Return the [x, y] coordinate for the center point of the cell that contains the specified text.  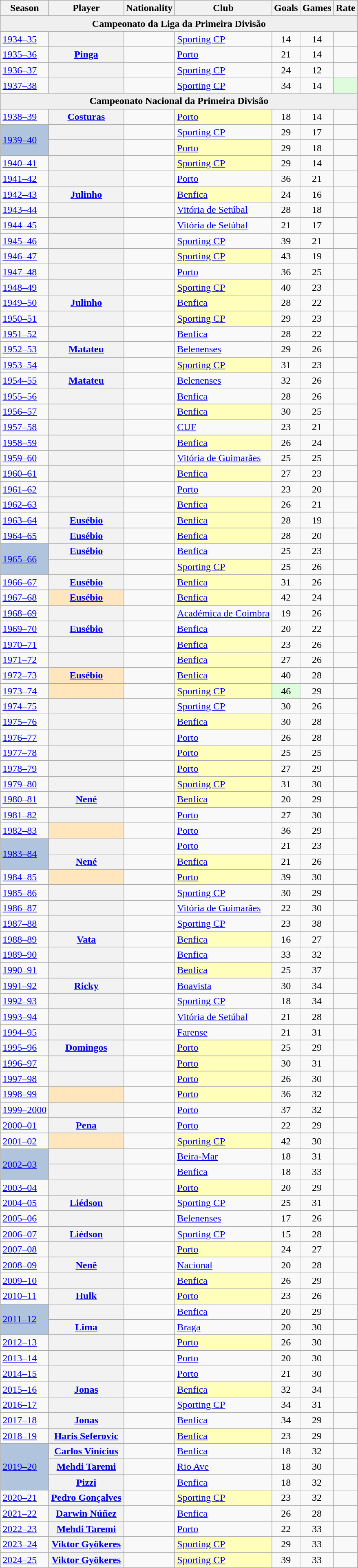
1974–75 [24, 707]
2015–16 [24, 1389]
1954–55 [24, 380]
Domingos [86, 1048]
1972–73 [24, 675]
1982–83 [24, 830]
1967–68 [24, 598]
1946–47 [24, 256]
1983–84 [24, 854]
2024–25 [24, 1560]
Campeonato da Liga da Primeira Divisão [179, 24]
Ricky [86, 986]
1984–85 [24, 877]
Nacional [223, 1265]
2012–13 [24, 1343]
38 [317, 923]
1935–36 [24, 55]
1951–52 [24, 334]
12 [317, 70]
Games [317, 8]
2004–05 [24, 1203]
1952–53 [24, 349]
Académica de Coimbra [223, 613]
Boavista [223, 986]
1973–74 [24, 691]
Campeonato Nacional da Primeira Divisão [179, 101]
1963–64 [24, 520]
1955–56 [24, 396]
2001–02 [24, 1141]
1994–95 [24, 1032]
2022–23 [24, 1529]
Vata [86, 939]
1937–38 [24, 86]
Lima [86, 1327]
Pinga [86, 55]
2023–24 [24, 1544]
2007–08 [24, 1250]
1960–61 [24, 474]
1939–40 [24, 140]
Haris Seferovic [86, 1435]
1976–77 [24, 738]
2019–20 [24, 1467]
1986–87 [24, 908]
Beira-Mar [223, 1156]
2011–12 [24, 1319]
Rate [346, 8]
Player [86, 8]
2021–22 [24, 1513]
2009–10 [24, 1281]
1958–59 [24, 442]
Hulk [86, 1296]
15 [286, 1234]
1936–37 [24, 70]
Pedro Gonçalves [86, 1498]
1996–97 [24, 1063]
1999–2000 [24, 1110]
1947–48 [24, 272]
1980–81 [24, 799]
1993–94 [24, 1017]
2006–07 [24, 1234]
2020–21 [24, 1498]
2008–09 [24, 1265]
1969–70 [24, 629]
2003–04 [24, 1188]
Nenê [86, 1265]
CUF [223, 427]
1966–67 [24, 582]
1944–45 [24, 225]
Nationality [149, 8]
Braga [223, 1327]
1971–72 [24, 660]
1990–91 [24, 970]
2002–03 [24, 1164]
Carlos Vinícius [86, 1451]
1989–90 [24, 955]
2000–01 [24, 1125]
2018–19 [24, 1435]
2017–18 [24, 1420]
1997–98 [24, 1079]
1941–42 [24, 179]
Farense [223, 1032]
1940–41 [24, 163]
Season [24, 8]
Club [223, 8]
1981–82 [24, 815]
1968–69 [24, 613]
1978–79 [24, 769]
Goals [286, 8]
1988–89 [24, 939]
1948–49 [24, 287]
1979–80 [24, 784]
1962–63 [24, 505]
1959–60 [24, 458]
1991–92 [24, 986]
Darwin Núñez [86, 1513]
1970–71 [24, 644]
1934–35 [24, 39]
1949–50 [24, 303]
46 [286, 691]
2010–11 [24, 1296]
1961–62 [24, 489]
1953–54 [24, 365]
Rio Ave [223, 1467]
1998–99 [24, 1094]
Pizzi [86, 1482]
1987–88 [24, 923]
2005–06 [24, 1219]
1965–66 [24, 559]
1985–86 [24, 892]
43 [286, 256]
Pena [86, 1125]
2013–14 [24, 1358]
Costuras [86, 117]
1957–58 [24, 427]
2014–15 [24, 1374]
1992–93 [24, 1001]
1942–43 [24, 194]
1964–65 [24, 536]
1977–78 [24, 753]
1950–51 [24, 318]
1975–76 [24, 722]
1995–96 [24, 1048]
1956–57 [24, 411]
1943–44 [24, 210]
1945–46 [24, 241]
2016–17 [24, 1405]
1938–39 [24, 117]
